Scan for the cell matching the given text and deliver its [x, y] coordinate at center. 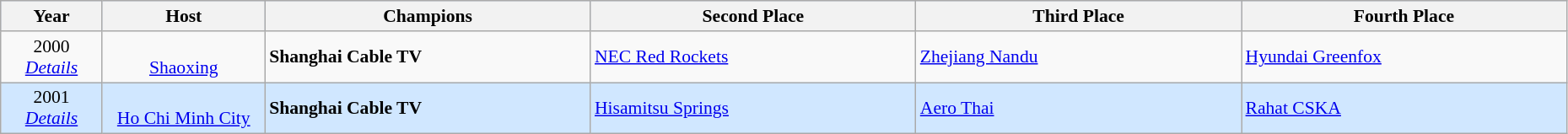
Champions [428, 16]
Aero Thai [1079, 108]
Host [184, 16]
Rahat CSKA [1404, 108]
Second Place [753, 16]
Shaoxing [184, 57]
Year [52, 16]
2000Details [52, 57]
Hyundai Greenfox [1404, 57]
Third Place [1079, 16]
2001Details [52, 108]
Zhejiang Nandu [1079, 57]
NEC Red Rockets [753, 57]
Fourth Place [1404, 16]
Hisamitsu Springs [753, 108]
Ho Chi Minh City [184, 108]
